Capture the cell that displays the provided text and extract its (X, Y) central coordinate. 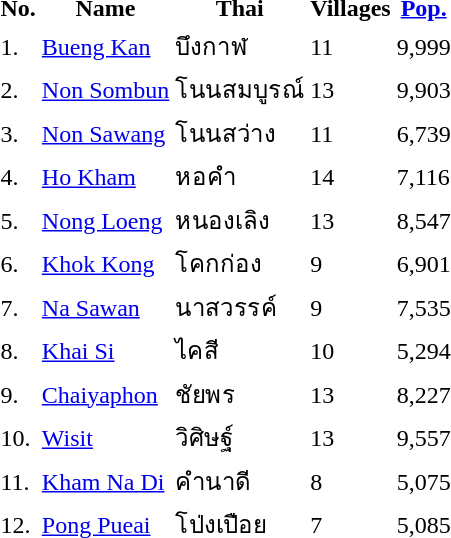
วิศิษฐ์ (240, 438)
Non Sawang (105, 133)
ไคสี (240, 350)
หอคำ (240, 176)
Non Sombun (105, 90)
Ho Kham (105, 176)
Khok Kong (105, 264)
โคกก่อง (240, 264)
คำนาดี (240, 481)
บึงกาฬ (240, 46)
หนองเลิง (240, 220)
Wisit (105, 438)
Nong Loeng (105, 220)
Khai Si (105, 350)
Chaiyaphon (105, 394)
โนนสว่าง (240, 133)
Bueng Kan (105, 46)
นาสวรรค์ (240, 307)
14 (350, 176)
10 (350, 350)
ชัยพร (240, 394)
Kham Na Di (105, 481)
Na Sawan (105, 307)
โนนสมบูรณ์ (240, 90)
8 (350, 481)
